Search for the cell housing the specified text and yield its (x, y) center coordinate. 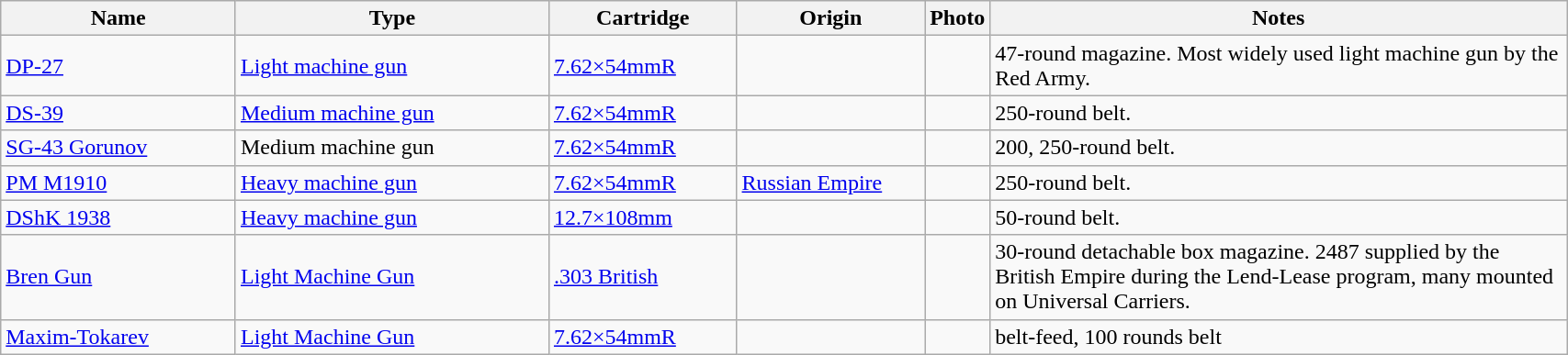
50-round belt. (1279, 217)
Origin (830, 18)
DS-39 (118, 113)
30-round detachable box magazine. 2487 supplied by the British Empire during the Lend-Lease program, many mounted on Universal Carriers. (1279, 277)
47-round magazine. Most widely used light machine gun by the Red Army. (1279, 66)
Name (118, 18)
Maxim-Tokarev (118, 337)
.303 British (643, 277)
Light machine gun (391, 66)
Photo (957, 18)
PM M1910 (118, 183)
Russian Empire (830, 183)
12.7×108mm (643, 217)
Type (391, 18)
Notes (1279, 18)
belt-feed, 100 rounds belt (1279, 337)
Cartridge (643, 18)
Bren Gun (118, 277)
DShK 1938 (118, 217)
DP-27 (118, 66)
200, 250-round belt. (1279, 148)
SG-43 Gorunov (118, 148)
